Pinpoint the cell where the given text exists, returning its [X, Y] midpoint coordinate. 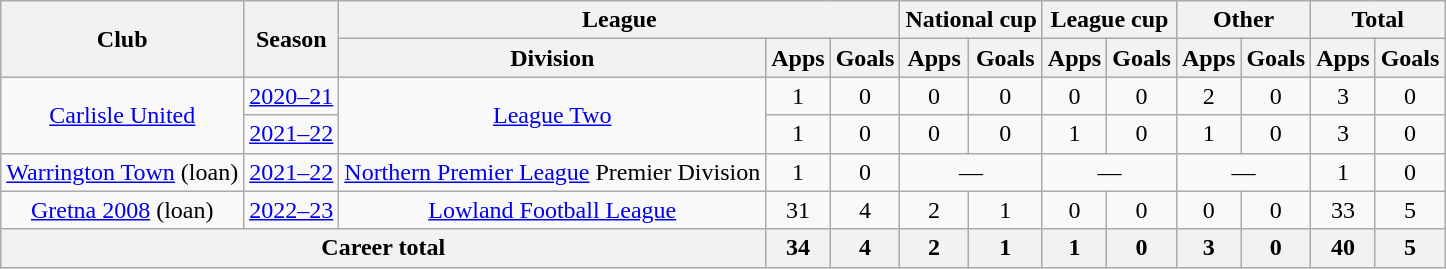
Other [1243, 20]
Northern Premier League Premier Division [552, 172]
Division [552, 58]
Gretna 2008 (loan) [122, 210]
League Two [552, 115]
31 [798, 210]
League cup [1109, 20]
Warrington Town (loan) [122, 172]
34 [798, 248]
2020–21 [292, 96]
National cup [971, 20]
Season [292, 39]
League [620, 20]
2022–23 [292, 210]
Club [122, 39]
Carlisle United [122, 115]
40 [1343, 248]
Career total [384, 248]
Lowland Football League [552, 210]
Total [1378, 20]
33 [1343, 210]
